Return (X, Y) of the center of cell containing provided text 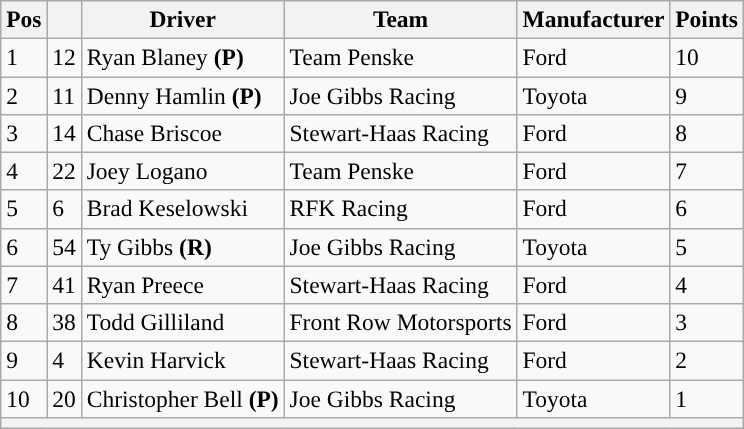
Brad Keselowski (182, 209)
11 (64, 95)
Ryan Blaney (P) (182, 57)
41 (64, 285)
14 (64, 133)
54 (64, 247)
38 (64, 322)
Manufacturer (594, 19)
Ty Gibbs (R) (182, 247)
Christopher Bell (P) (182, 398)
Points (707, 19)
20 (64, 398)
Denny Hamlin (P) (182, 95)
Kevin Harvick (182, 360)
RFK Racing (400, 209)
Joey Logano (182, 171)
Driver (182, 19)
Pos (24, 19)
12 (64, 57)
Team (400, 19)
22 (64, 171)
Ryan Preece (182, 285)
Chase Briscoe (182, 133)
Front Row Motorsports (400, 322)
Todd Gilliland (182, 322)
